Scan for the cell matching the given text and deliver its (X, Y) coordinate at center. 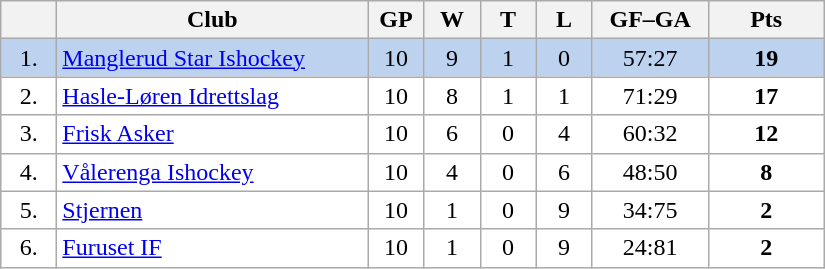
L (564, 20)
4. (29, 172)
71:29 (650, 96)
60:32 (650, 134)
T (508, 20)
3. (29, 134)
GP (396, 20)
17 (766, 96)
2. (29, 96)
5. (29, 210)
6. (29, 248)
Furuset IF (212, 248)
24:81 (650, 248)
48:50 (650, 172)
34:75 (650, 210)
Stjernen (212, 210)
Hasle-Løren Idrettslag (212, 96)
Vålerenga Ishockey (212, 172)
Pts (766, 20)
Frisk Asker (212, 134)
12 (766, 134)
19 (766, 58)
Manglerud Star Ishockey (212, 58)
Club (212, 20)
57:27 (650, 58)
W (452, 20)
1. (29, 58)
GF–GA (650, 20)
